Find where the given text appears and provide that cell's center as (X, Y) coordinate. 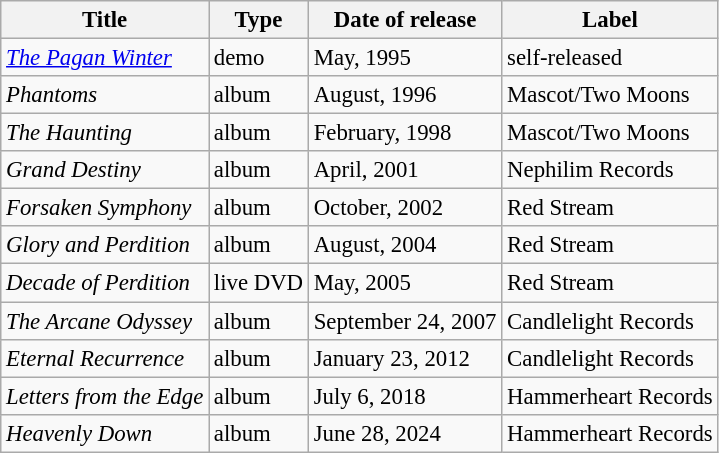
September 24, 2007 (404, 321)
Decade of Perdition (105, 283)
Grand Destiny (105, 170)
Phantoms (105, 95)
Label (610, 20)
May, 1995 (404, 58)
demo (259, 58)
August, 1996 (404, 95)
Glory and Perdition (105, 245)
The Haunting (105, 133)
Letters from the Edge (105, 396)
Title (105, 20)
February, 1998 (404, 133)
Type (259, 20)
The Arcane Odyssey (105, 321)
June 28, 2024 (404, 433)
April, 2001 (404, 170)
self-released (610, 58)
January 23, 2012 (404, 358)
July 6, 2018 (404, 396)
Forsaken Symphony (105, 208)
August, 2004 (404, 245)
Eternal Recurrence (105, 358)
Nephilim Records (610, 170)
October, 2002 (404, 208)
Heavenly Down (105, 433)
Date of release (404, 20)
May, 2005 (404, 283)
The Pagan Winter (105, 58)
live DVD (259, 283)
